Detect which cell encompasses the target text, then output its (X, Y) center coordinate. 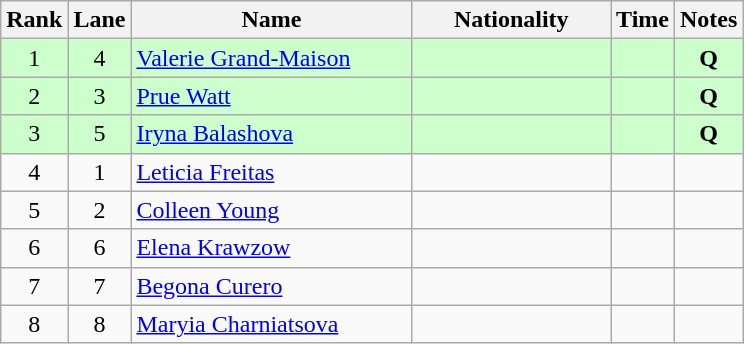
Notes (709, 20)
Rank (34, 20)
Colleen Young (272, 210)
Begona Curero (272, 286)
Time (643, 20)
Prue Watt (272, 96)
Leticia Freitas (272, 172)
Lane (100, 20)
Iryna Balashova (272, 134)
Valerie Grand-Maison (272, 58)
Name (272, 20)
Elena Krawzow (272, 248)
Nationality (512, 20)
Maryia Charniatsova (272, 324)
